Return (X, Y) of the center of cell containing provided text 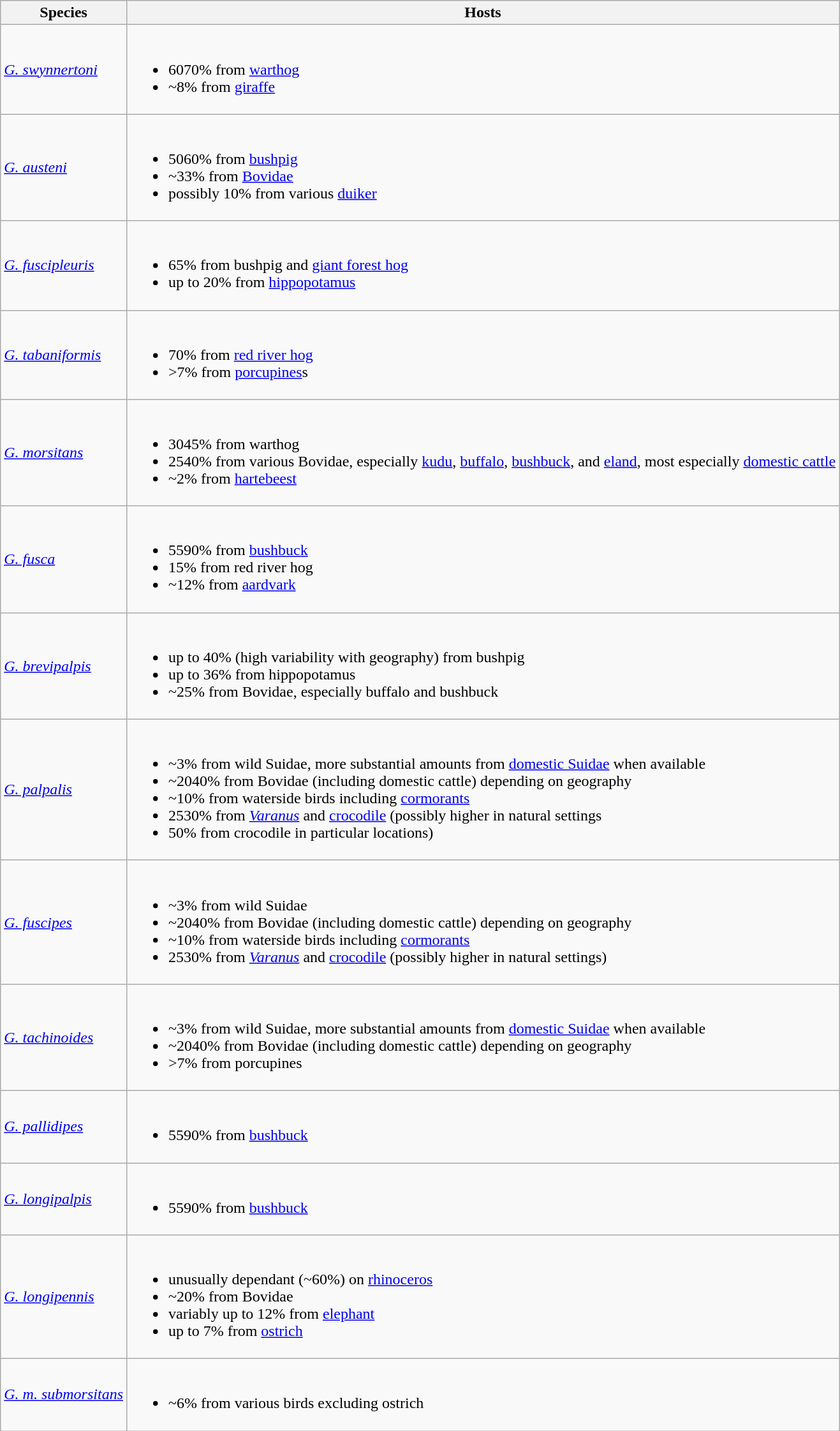
G. austeni (64, 167)
65% from bushpig and giant forest hogup to 20% from hippopotamus (483, 265)
G. palpalis (64, 790)
5060% from bushpig~33% from Bovidaepossibly 10% from various duiker (483, 167)
G. tachinoides (64, 1037)
G. m. submorsitans (64, 1395)
Species (64, 13)
~6% from various birds excluding ostrich (483, 1395)
G. tabaniformis (64, 355)
6070% from warthog~8% from giraffe (483, 70)
G. fuscipleuris (64, 265)
G. pallidipes (64, 1127)
G. longipennis (64, 1297)
G. fuscipes (64, 922)
5590% from bushbuck15% from red river hog~12% from aardvark (483, 559)
70% from red river hog>7% from porcupiness (483, 355)
3045% from warthog2540% from various Bovidae, especially kudu, buffalo, bushbuck, and eland, most especially domestic cattle~2% from hartebeest (483, 453)
G. swynnertoni (64, 70)
up to 40% (high variability with geography) from bushpigup to 36% from hippopotamus~25% from Bovidae, especially buffalo and bushbuck (483, 666)
G. longipalpis (64, 1198)
G. fusca (64, 559)
G. brevipalpis (64, 666)
Hosts (483, 13)
G. morsitans (64, 453)
unusually dependant (~60%) on rhinoceros~20% from Bovidaevariably up to 12% from elephantup to 7% from ostrich (483, 1297)
